Identify which cell holds the provided text, then report its (X, Y) central coordinate. 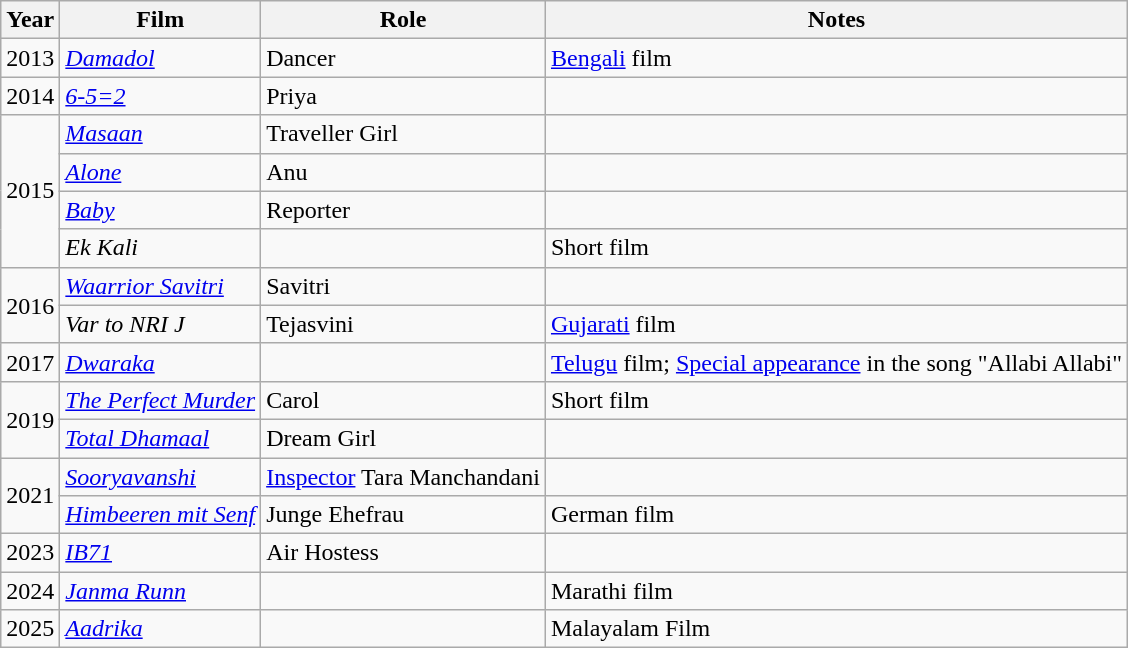
Reporter (404, 210)
6-5=2 (160, 96)
Marathi film (836, 591)
Bengali film (836, 58)
2025 (30, 629)
Malayalam Film (836, 629)
Masaan (160, 134)
Var to NRI J (160, 324)
Aadrika (160, 629)
2019 (30, 419)
Air Hostess (404, 553)
Himbeeren mit Senf (160, 515)
2024 (30, 591)
Gujarati film (836, 324)
Tejasvini (404, 324)
Alone (160, 172)
Year (30, 20)
Dancer (404, 58)
Ek Kali (160, 248)
Waarrior Savitri (160, 286)
Notes (836, 20)
2023 (30, 553)
Priya (404, 96)
Savitri (404, 286)
Anu (404, 172)
The Perfect Murder (160, 400)
2013 (30, 58)
Junge Ehefrau (404, 515)
2016 (30, 305)
Dwaraka (160, 362)
Janma Runn (160, 591)
Sooryavanshi (160, 477)
Film (160, 20)
Telugu film; Special appearance in the song "Allabi Allabi" (836, 362)
2014 (30, 96)
Role (404, 20)
2021 (30, 496)
Traveller Girl (404, 134)
Carol (404, 400)
Baby (160, 210)
2017 (30, 362)
Total Dhamaal (160, 438)
Inspector Tara Manchandani (404, 477)
Damadol (160, 58)
IB71 (160, 553)
2015 (30, 191)
German film (836, 515)
Dream Girl (404, 438)
